From the cell containing the given text, extract its center point as (X, Y) coordinate. 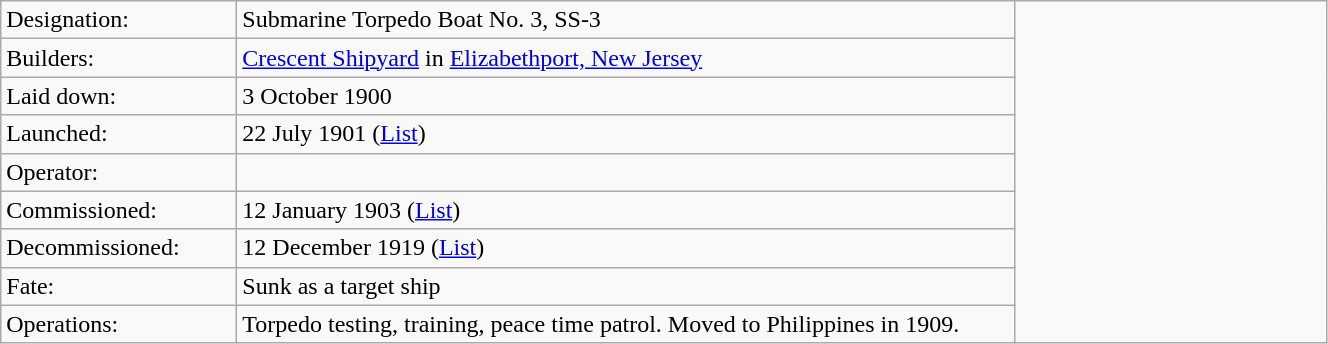
12 December 1919 (List) (626, 248)
3 October 1900 (626, 96)
Laid down: (119, 96)
Crescent Shipyard in Elizabethport, New Jersey (626, 58)
Builders: (119, 58)
Launched: (119, 134)
Submarine Torpedo Boat No. 3, SS-3 (626, 20)
Sunk as a target ship (626, 286)
Operator: (119, 172)
Commissioned: (119, 210)
Fate: (119, 286)
Operations: (119, 324)
Decommissioned: (119, 248)
Designation: (119, 20)
22 July 1901 (List) (626, 134)
12 January 1903 (List) (626, 210)
Torpedo testing, training, peace time patrol. Moved to Philippines in 1909. (626, 324)
